Return the [x, y] coordinate for the center point of the cell that contains the specified text.  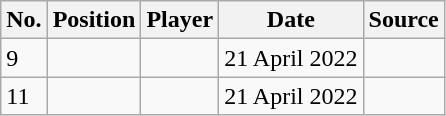
Position [94, 20]
Source [404, 20]
Player [180, 20]
No. [24, 20]
9 [24, 58]
Date [291, 20]
11 [24, 96]
